Detect which cell encompasses the target text, then output its (X, Y) center coordinate. 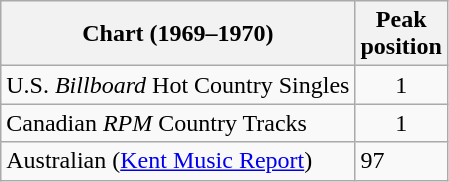
97 (401, 161)
Peakposition (401, 34)
Australian (Kent Music Report) (178, 161)
U.S. Billboard Hot Country Singles (178, 85)
Canadian RPM Country Tracks (178, 123)
Chart (1969–1970) (178, 34)
